For the text-containing cell, return its midpoint in (X, Y) coordinate format. 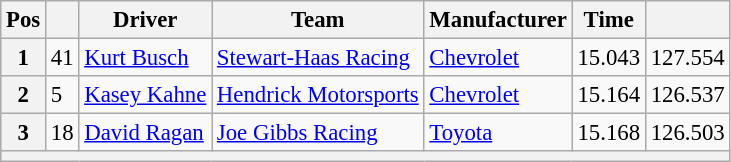
Team (318, 20)
Pos (24, 20)
David Ragan (146, 133)
3 (24, 133)
Kasey Kahne (146, 95)
Toyota (498, 133)
126.537 (688, 95)
18 (62, 133)
Stewart-Haas Racing (318, 58)
127.554 (688, 58)
15.164 (608, 95)
126.503 (688, 133)
1 (24, 58)
41 (62, 58)
2 (24, 95)
Manufacturer (498, 20)
Driver (146, 20)
Joe Gibbs Racing (318, 133)
15.168 (608, 133)
Hendrick Motorsports (318, 95)
15.043 (608, 58)
Kurt Busch (146, 58)
5 (62, 95)
Time (608, 20)
